Scan for the cell matching the given text and deliver its [x, y] coordinate at center. 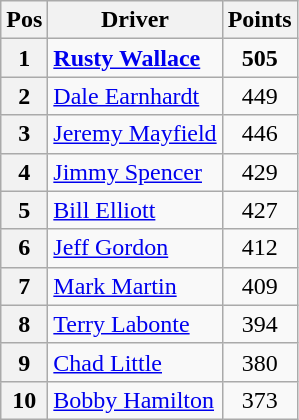
Pos [24, 20]
Jeff Gordon [135, 248]
Terry Labonte [135, 324]
5 [24, 210]
373 [260, 400]
380 [260, 362]
Points [260, 20]
Dale Earnhardt [135, 96]
409 [260, 286]
Bill Elliott [135, 210]
Bobby Hamilton [135, 400]
427 [260, 210]
3 [24, 134]
Rusty Wallace [135, 58]
6 [24, 248]
2 [24, 96]
1 [24, 58]
Mark Martin [135, 286]
7 [24, 286]
4 [24, 172]
Jimmy Spencer [135, 172]
449 [260, 96]
Chad Little [135, 362]
429 [260, 172]
394 [260, 324]
Driver [135, 20]
9 [24, 362]
8 [24, 324]
505 [260, 58]
10 [24, 400]
Jeremy Mayfield [135, 134]
446 [260, 134]
412 [260, 248]
